Scan for the cell matching the given text and deliver its (x, y) coordinate at center. 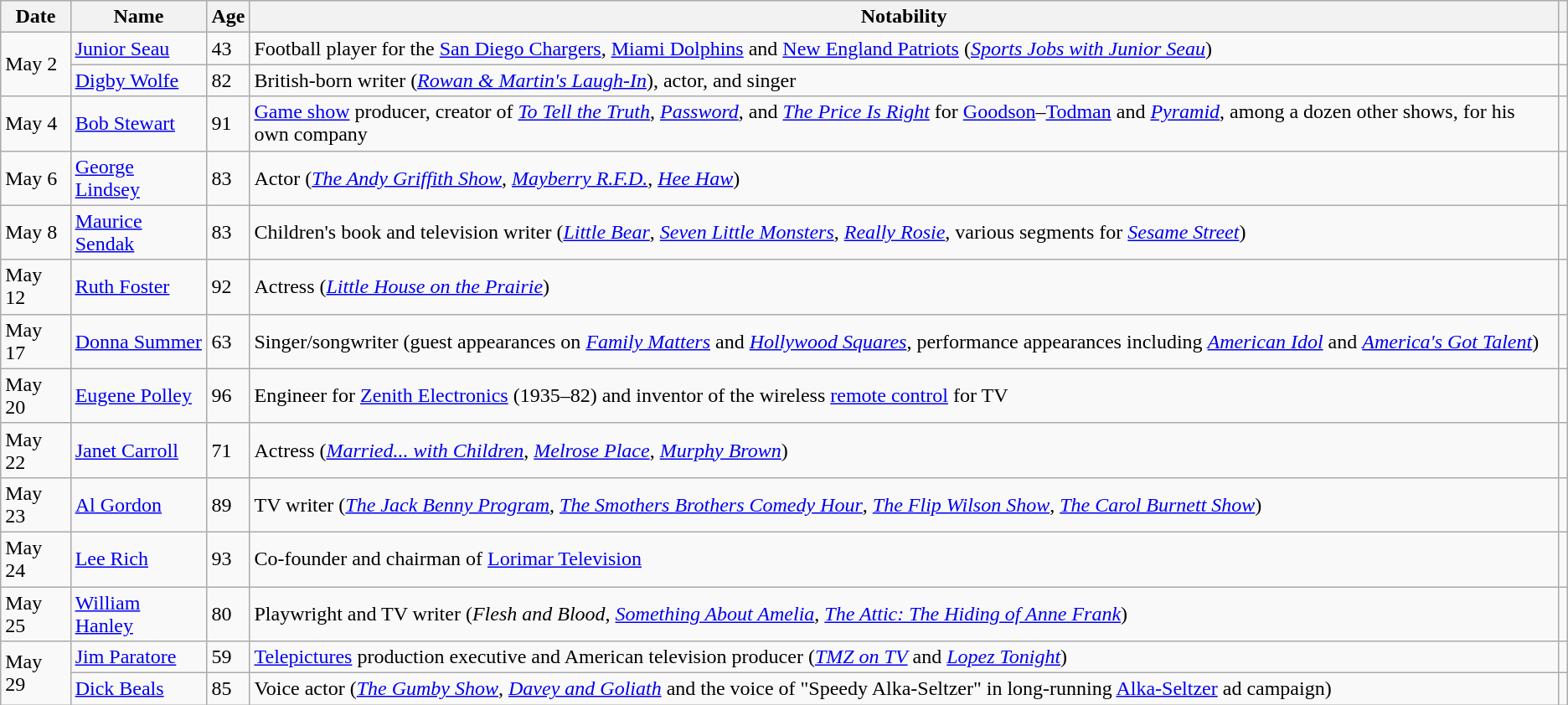
Dick Beals (139, 689)
Eugene Polley (139, 395)
85 (228, 689)
May 22 (35, 450)
92 (228, 286)
TV writer (The Jack Benny Program, The Smothers Brothers Comedy Hour, The Flip Wilson Show, The Carol Burnett Show) (904, 504)
George Lindsey (139, 178)
Playwright and TV writer (Flesh and Blood, Something About Amelia, The Attic: The Hiding of Anne Frank) (904, 613)
93 (228, 559)
Actor (The Andy Griffith Show, Mayberry R.F.D., Hee Haw) (904, 178)
82 (228, 80)
Date (35, 17)
43 (228, 49)
80 (228, 613)
Junior Seau (139, 49)
William Hanley (139, 613)
Actress (Little House on the Prairie) (904, 286)
Telepictures production executive and American television producer (TMZ on TV and Lopez Tonight) (904, 657)
Bob Stewart (139, 124)
May 23 (35, 504)
Actress (Married... with Children, Melrose Place, Murphy Brown) (904, 450)
91 (228, 124)
May 17 (35, 342)
96 (228, 395)
Digby Wolfe (139, 80)
Football player for the San Diego Chargers, Miami Dolphins and New England Patriots (Sports Jobs with Junior Seau) (904, 49)
89 (228, 504)
Voice actor (The Gumby Show, Davey and Goliath and the voice of "Speedy Alka-Seltzer" in long-running Alka-Seltzer ad campaign) (904, 689)
Co-founder and chairman of Lorimar Television (904, 559)
59 (228, 657)
71 (228, 450)
May 24 (35, 559)
Al Gordon (139, 504)
Children's book and television writer (Little Bear, Seven Little Monsters, Really Rosie, various segments for Sesame Street) (904, 233)
Maurice Sendak (139, 233)
May 29 (35, 673)
Name (139, 17)
Donna Summer (139, 342)
May 2 (35, 64)
May 4 (35, 124)
Engineer for Zenith Electronics (1935–82) and inventor of the wireless remote control for TV (904, 395)
Lee Rich (139, 559)
Notability (904, 17)
British-born writer (Rowan & Martin's Laugh-In), actor, and singer (904, 80)
May 12 (35, 286)
Age (228, 17)
Ruth Foster (139, 286)
May 6 (35, 178)
May 8 (35, 233)
Janet Carroll (139, 450)
63 (228, 342)
May 25 (35, 613)
Jim Paratore (139, 657)
May 20 (35, 395)
